Search for the cell housing the specified text and yield its (x, y) center coordinate. 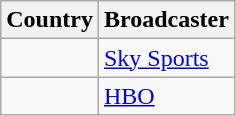
Country (50, 20)
Broadcaster (166, 20)
HBO (166, 96)
Sky Sports (166, 58)
